Identify which cell holds the provided text, then report its (x, y) central coordinate. 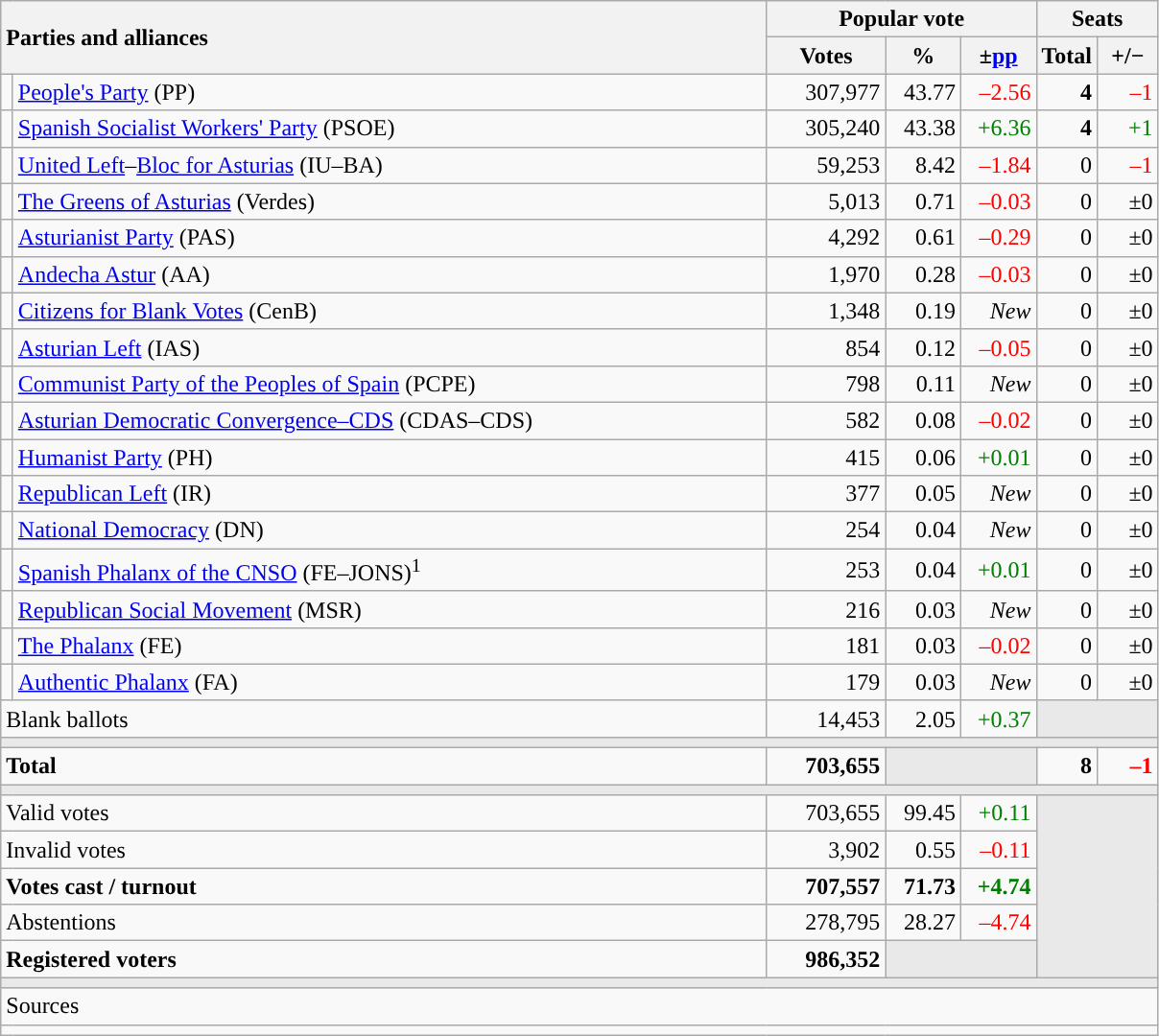
–1.84 (998, 165)
0.05 (923, 494)
The Greens of Asturias (Verdes) (390, 201)
Humanist Party (PH) (390, 458)
582 (826, 420)
1,348 (826, 311)
Seats (1098, 19)
Andecha Astur (AA) (390, 274)
28.27 (923, 923)
–0.05 (998, 347)
Spanish Phalanx of the CNSO (FE–JONS)1 (390, 570)
0.08 (923, 420)
0.55 (923, 850)
National Democracy (DN) (390, 530)
Sources (579, 1006)
The Phalanx (FE) (390, 646)
14,453 (826, 718)
+0.11 (998, 813)
Popular vote (902, 19)
2.05 (923, 718)
Blank ballots (384, 718)
179 (826, 682)
71.73 (923, 886)
0.61 (923, 238)
0.19 (923, 311)
43.38 (923, 129)
+6.36 (998, 129)
+/− (1128, 56)
415 (826, 458)
8 (1067, 766)
798 (826, 384)
Republican Left (IR) (390, 494)
Parties and alliances (384, 37)
854 (826, 347)
Spanish Socialist Workers' Party (PSOE) (390, 129)
Asturian Left (IAS) (390, 347)
59,253 (826, 165)
+1 (1128, 129)
43.77 (923, 92)
0.12 (923, 347)
Registered voters (384, 959)
Abstentions (384, 923)
305,240 (826, 129)
986,352 (826, 959)
% (923, 56)
People's Party (PP) (390, 92)
253 (826, 570)
Asturian Democratic Convergence–CDS (CDAS–CDS) (390, 420)
Votes cast / turnout (384, 886)
–2.56 (998, 92)
United Left–Bloc for Asturias (IU–BA) (390, 165)
Citizens for Blank Votes (CenB) (390, 311)
307,977 (826, 92)
8.42 (923, 165)
+4.74 (998, 886)
278,795 (826, 923)
–0.29 (998, 238)
377 (826, 494)
Republican Social Movement (MSR) (390, 609)
181 (826, 646)
5,013 (826, 201)
–0.11 (998, 850)
99.45 (923, 813)
Votes (826, 56)
Invalid votes (384, 850)
1,970 (826, 274)
±pp (998, 56)
Valid votes (384, 813)
0.28 (923, 274)
0.11 (923, 384)
4,292 (826, 238)
707,557 (826, 886)
0.71 (923, 201)
Authentic Phalanx (FA) (390, 682)
+0.37 (998, 718)
Communist Party of the Peoples of Spain (PCPE) (390, 384)
–4.74 (998, 923)
0.06 (923, 458)
216 (826, 609)
3,902 (826, 850)
254 (826, 530)
Asturianist Party (PAS) (390, 238)
